Scan for the cell matching the given text and deliver its [x, y] coordinate at center. 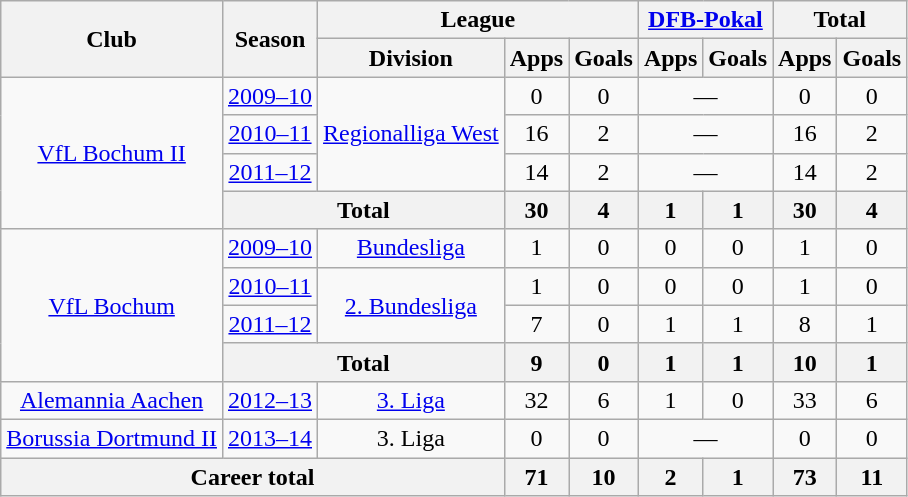
Career total [252, 477]
73 [805, 477]
Regionalliga West [412, 134]
8 [805, 324]
Season [270, 39]
11 [872, 477]
Club [112, 39]
DFB-Pokal [705, 20]
2. Bundesliga [412, 305]
Borussia Dortmund II [112, 438]
33 [805, 400]
9 [536, 362]
2012–13 [270, 400]
Division [412, 58]
71 [536, 477]
Alemannia Aachen [112, 400]
VfL Bochum [112, 305]
2013–14 [270, 438]
7 [536, 324]
VfL Bochum II [112, 153]
Bundesliga [412, 248]
League [478, 20]
32 [536, 400]
